Locate the cell with the specified text and output its (x, y) center coordinate. 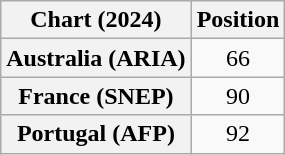
66 (238, 58)
Chart (2024) (96, 20)
92 (238, 134)
Australia (ARIA) (96, 58)
France (SNEP) (96, 96)
Portugal (AFP) (96, 134)
90 (238, 96)
Position (238, 20)
